Locate the cell with the specified text and output its [x, y] center coordinate. 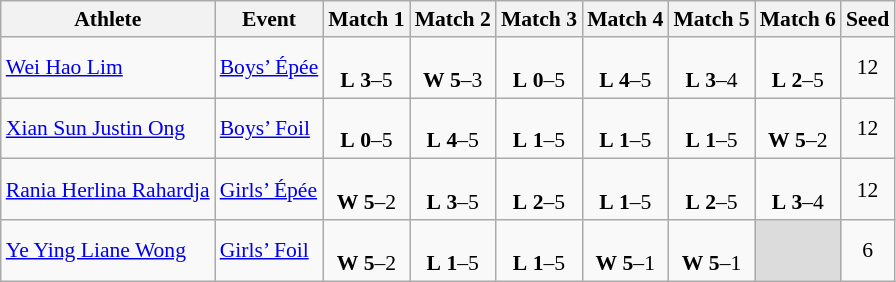
Rania Herlina Rahardja [108, 190]
Match 5 [711, 19]
W 5–3 [453, 68]
Xian Sun Justin Ong [108, 128]
Wei Hao Lim [108, 68]
Girls’ Foil [270, 250]
Match 1 [366, 19]
Match 2 [453, 19]
Match 6 [798, 19]
Boys’ Foil [270, 128]
Match 3 [539, 19]
Athlete [108, 19]
Ye Ying Liane Wong [108, 250]
Match 4 [625, 19]
Boys’ Épée [270, 68]
Seed [868, 19]
6 [868, 250]
Event [270, 19]
Girls’ Épée [270, 190]
